Find where the given text appears and provide that cell's center as (x, y) coordinate. 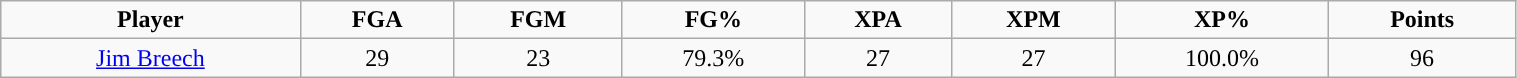
Player (150, 20)
XPA (878, 20)
FGM (538, 20)
23 (538, 58)
FGA (377, 20)
FG% (714, 20)
Jim Breech (150, 58)
29 (377, 58)
79.3% (714, 58)
Points (1422, 20)
100.0% (1222, 58)
XPM (1033, 20)
96 (1422, 58)
XP% (1222, 20)
